Provide the (X, Y) coordinate of the cell's center where the given text is located.  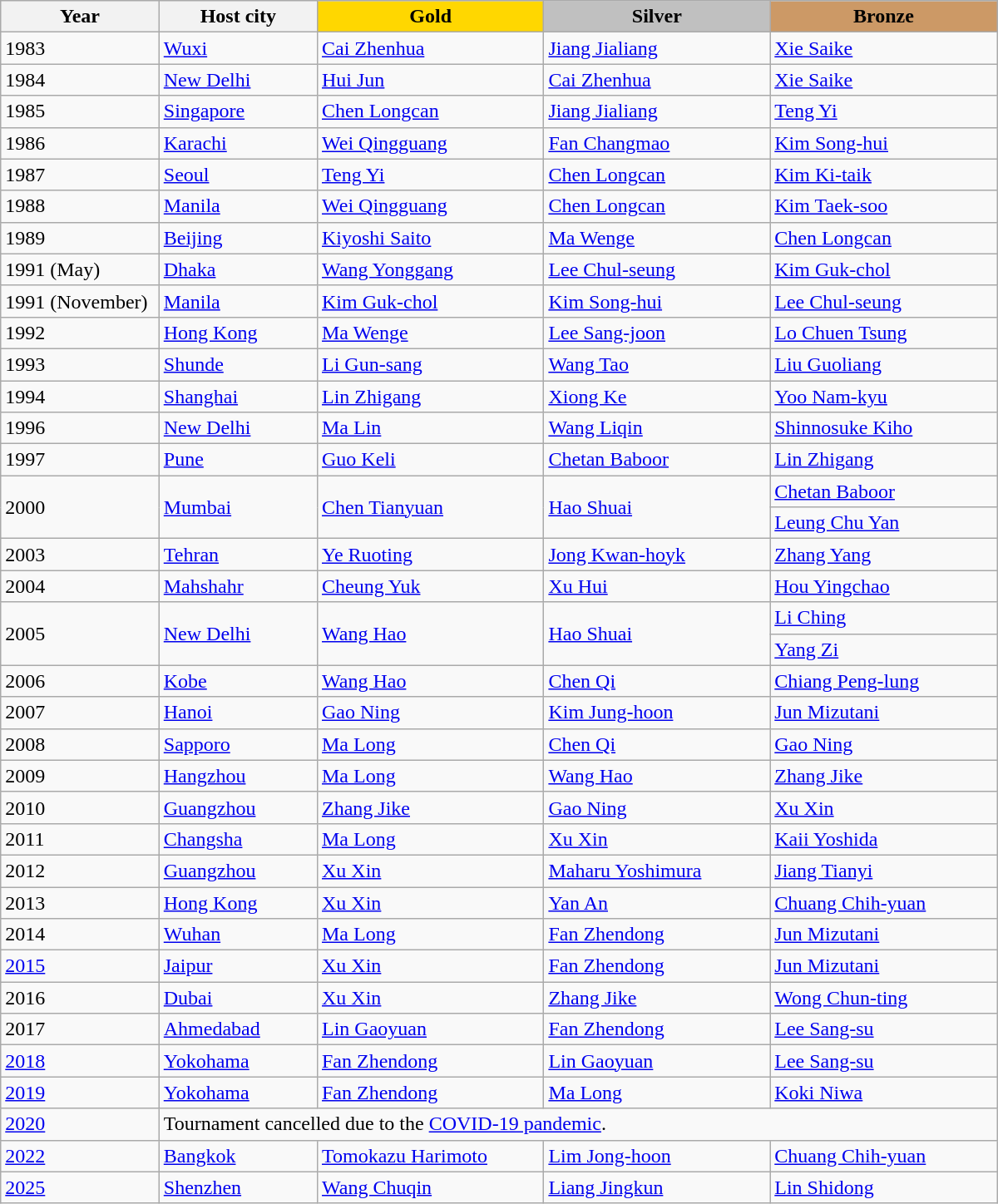
Bronze (883, 17)
Mumbai (238, 507)
2022 (80, 1156)
1986 (80, 143)
Bangkok (238, 1156)
Dubai (238, 998)
Koki Niwa (883, 1093)
2025 (80, 1187)
Ye Ruoting (430, 555)
Ahmedabad (238, 1029)
Singapore (238, 111)
2008 (80, 744)
2004 (80, 586)
Tournament cancelled due to the COVID-19 pandemic. (578, 1124)
Kim Ki-taik (883, 175)
1988 (80, 206)
Maharu Yoshimura (657, 871)
Mahshahr (238, 586)
Xiong Ke (657, 397)
Jong Kwan-hoyk (657, 555)
2007 (80, 713)
Zhang Yang (883, 555)
Lin Shidong (883, 1187)
2009 (80, 776)
Sapporo (238, 744)
Hanoi (238, 713)
2018 (80, 1061)
Xu Hui (657, 586)
Lee Sang-joon (657, 333)
Yoo Nam-kyu (883, 397)
Shunde (238, 364)
2006 (80, 681)
Tehran (238, 555)
Dhaka (238, 269)
Wong Chun-ting (883, 998)
2010 (80, 807)
Fan Changmao (657, 143)
Yan An (657, 902)
2012 (80, 871)
1985 (80, 111)
Leung Chu Yan (883, 523)
2013 (80, 902)
2014 (80, 935)
Wang Yonggang (430, 269)
1997 (80, 460)
2000 (80, 507)
Wang Tao (657, 364)
Chen Tianyuan (430, 507)
Wuxi (238, 48)
2017 (80, 1029)
Changsha (238, 839)
Kim Jung-hoon (657, 713)
1987 (80, 175)
Kobe (238, 681)
1993 (80, 364)
Wang Chuqin (430, 1187)
2003 (80, 555)
Shenzhen (238, 1187)
Seoul (238, 175)
Ma Lin (430, 428)
1991 (November) (80, 301)
Shanghai (238, 397)
Silver (657, 17)
Lim Jong-hoon (657, 1156)
Li Ching (883, 618)
1983 (80, 48)
Tomokazu Harimoto (430, 1156)
Kim Taek-soo (883, 206)
2016 (80, 998)
Kaii Yoshida (883, 839)
Chiang Peng-lung (883, 681)
Karachi (238, 143)
Hui Jun (430, 80)
Kiyoshi Saito (430, 238)
Hou Yingchao (883, 586)
2019 (80, 1093)
2020 (80, 1124)
Jaipur (238, 966)
1996 (80, 428)
Wuhan (238, 935)
Shinnosuke Kiho (883, 428)
Pune (238, 460)
2011 (80, 839)
Lo Chuen Tsung (883, 333)
Hangzhou (238, 776)
Li Gun-sang (430, 364)
1994 (80, 397)
1991 (May) (80, 269)
1984 (80, 80)
Cheung Yuk (430, 586)
Liu Guoliang (883, 364)
Jiang Tianyi (883, 871)
Year (80, 17)
2015 (80, 966)
Beijing (238, 238)
1989 (80, 238)
1992 (80, 333)
Wang Liqin (657, 428)
2005 (80, 634)
Gold (430, 17)
Host city (238, 17)
Yang Zi (883, 649)
Guo Keli (430, 460)
Liang Jingkun (657, 1187)
